Return the [X, Y] coordinate for the center point of the cell that contains the specified text.  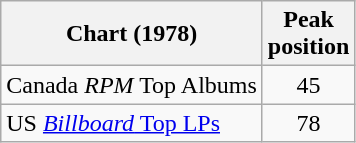
78 [308, 123]
US Billboard Top LPs [132, 123]
Peak position [308, 34]
Canada RPM Top Albums [132, 85]
45 [308, 85]
Chart (1978) [132, 34]
